Search for the cell housing the specified text and yield its (X, Y) center coordinate. 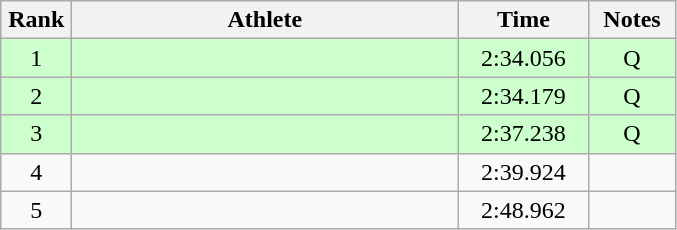
2:48.962 (524, 210)
3 (36, 134)
2:39.924 (524, 172)
5 (36, 210)
Rank (36, 20)
2 (36, 96)
4 (36, 172)
Time (524, 20)
1 (36, 58)
Athlete (265, 20)
2:34.179 (524, 96)
Notes (632, 20)
2:37.238 (524, 134)
2:34.056 (524, 58)
